Determine the [x, y] coordinate at the center of the cell enclosing the given text.  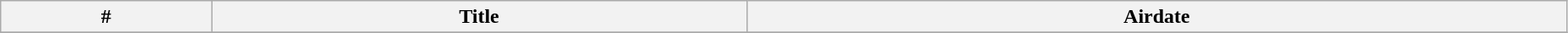
# [106, 17]
Title [479, 17]
Airdate [1156, 17]
